Return (X, Y) of the center of cell containing provided text 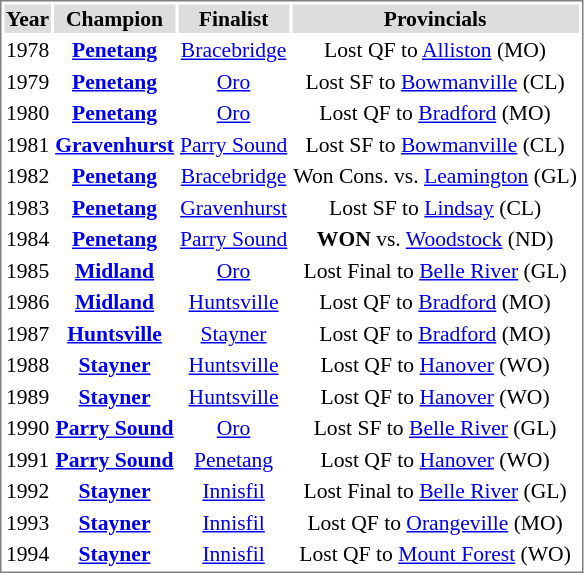
Won Cons. vs. Leamington (GL) (436, 176)
1994 (27, 554)
Lost QF to Orangeville (MO) (436, 522)
1979 (27, 82)
Champion (115, 18)
1993 (27, 522)
Provincials (436, 18)
1989 (27, 396)
1980 (27, 113)
Lost SF to Lindsay (CL) (436, 208)
Lost SF to Belle River (GL) (436, 428)
Lost QF to Alliston (MO) (436, 50)
1984 (27, 239)
1990 (27, 428)
1981 (27, 144)
1985 (27, 270)
1983 (27, 208)
Lost QF to Mount Forest (WO) (436, 554)
1991 (27, 460)
1987 (27, 334)
1992 (27, 491)
Year (27, 18)
1978 (27, 50)
WON vs. Woodstock (ND) (436, 239)
1988 (27, 365)
1982 (27, 176)
1986 (27, 302)
Finalist (233, 18)
